Find where the given text appears and provide that cell's center as [x, y] coordinate. 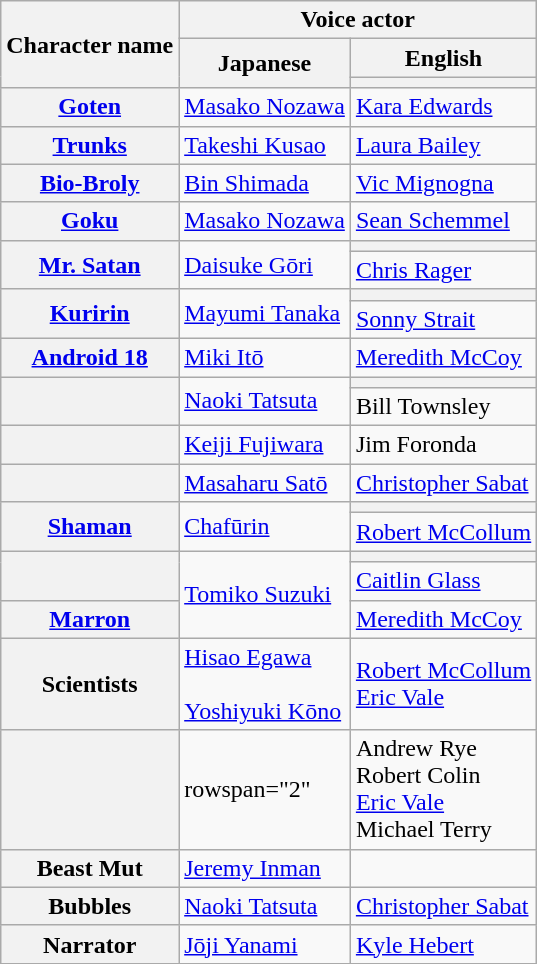
Jim Foronda [443, 445]
Masaharu Satō [265, 483]
Hisao EgawaYoshiyuki Kōno [265, 684]
Scientists [90, 684]
Bubbles [90, 906]
Tomiko Suzuki [265, 594]
Character name [90, 44]
Bio-Broly [90, 183]
Voice actor [358, 20]
Marron [90, 619]
Robert McCollum [443, 532]
Kyle Hebert [443, 944]
Laura Bailey [443, 145]
Android 18 [90, 357]
Vic Mignogna [443, 183]
Chafūrin [265, 526]
Beast Mut [90, 868]
Kuririn [90, 314]
Goten [90, 107]
Jōji Yanami [265, 944]
English [443, 58]
Daisuke Gōri [265, 264]
Keiji Fujiwara [265, 445]
Takeshi Kusao [265, 145]
Mr. Satan [90, 264]
rowspan="2" [265, 790]
Sonny Strait [443, 319]
Shaman [90, 526]
Bill Townsley [443, 407]
Andrew RyeRobert ColinEric ValeMichael Terry [443, 790]
Narrator [90, 944]
Bin Shimada [265, 183]
Trunks [90, 145]
Robert McCollumEric Vale [443, 684]
Jeremy Inman [265, 868]
Japanese [265, 64]
Chris Rager [443, 270]
Miki Itō [265, 357]
Mayumi Tanaka [265, 314]
Sean Schemmel [443, 221]
Goku [90, 221]
Kara Edwards [443, 107]
Caitlin Glass [443, 581]
